Find where the given text appears and provide that cell's center as [X, Y] coordinate. 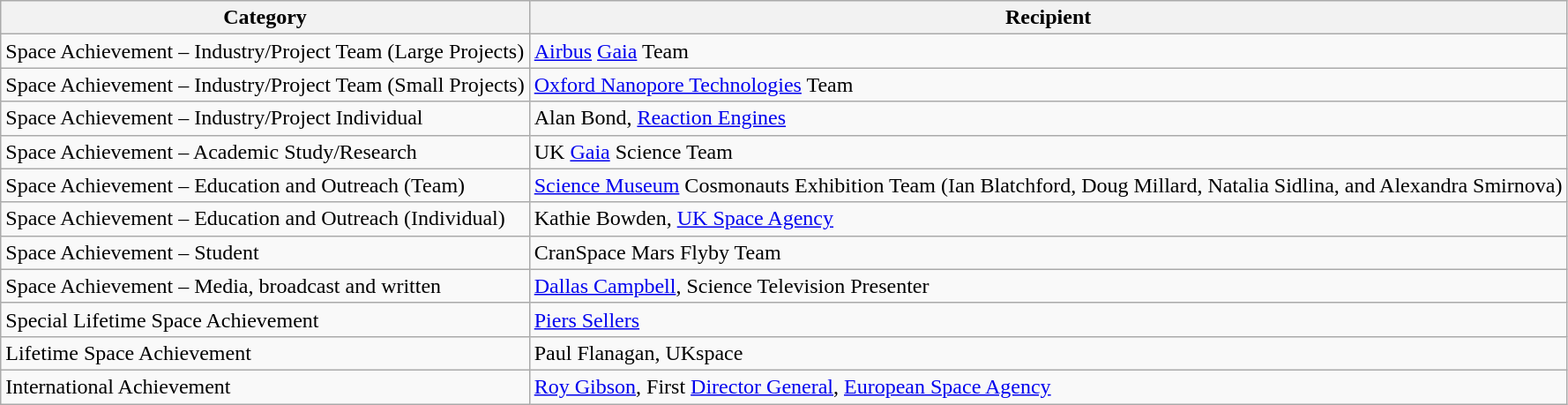
Recipient [1048, 18]
Space Achievement – Academic Study/Research [265, 152]
Space Achievement – Industry/Project Team (Small Projects) [265, 85]
Piers Sellers [1048, 319]
Space Achievement – Industry/Project Individual [265, 118]
Roy Gibson, First Director General, European Space Agency [1048, 386]
Space Achievement – Media, broadcast and written [265, 286]
International Achievement [265, 386]
Dallas Campbell, Science Television Presenter [1048, 286]
Lifetime Space Achievement [265, 353]
Kathie Bowden, UK Space Agency [1048, 219]
Space Achievement – Industry/Project Team (Large Projects) [265, 51]
Space Achievement – Student [265, 252]
Space Achievement – Education and Outreach (Individual) [265, 219]
CranSpace Mars Flyby Team [1048, 252]
Space Achievement – Education and Outreach (Team) [265, 185]
Airbus Gaia Team [1048, 51]
Category [265, 18]
Special Lifetime Space Achievement [265, 319]
Alan Bond, Reaction Engines [1048, 118]
Paul Flanagan, UKspace [1048, 353]
Science Museum Cosmonauts Exhibition Team (Ian Blatchford, Doug Millard, Natalia Sidlina, and Alexandra Smirnova) [1048, 185]
Oxford Nanopore Technologies Team [1048, 85]
UK Gaia Science Team [1048, 152]
